From the cell containing the given text, extract its center point as (x, y) coordinate. 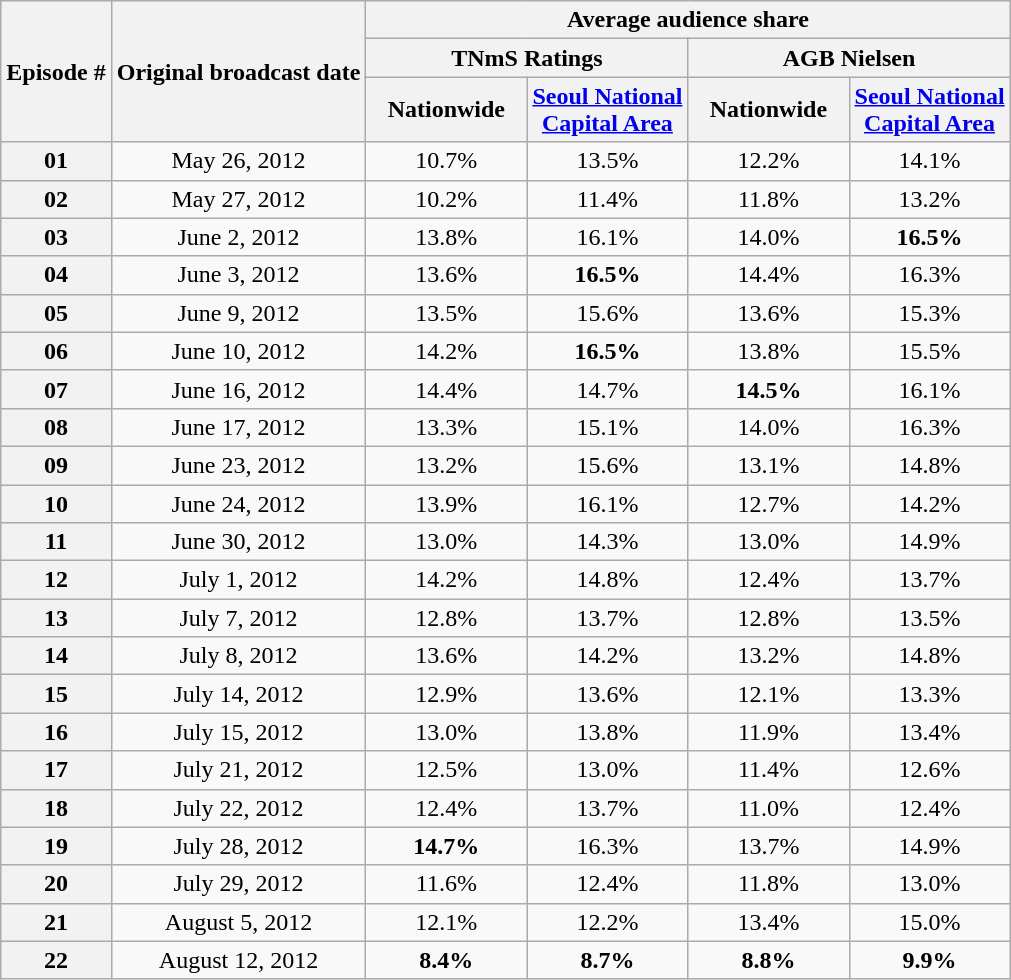
02 (56, 199)
15 (56, 694)
August 5, 2012 (238, 922)
17 (56, 770)
03 (56, 237)
13 (56, 618)
08 (56, 427)
11 (56, 542)
July 21, 2012 (238, 770)
8.4% (446, 960)
Average audience share (688, 20)
13.1% (768, 465)
14.5% (768, 389)
July 29, 2012 (238, 884)
05 (56, 313)
06 (56, 351)
TNmS Ratings (527, 58)
18 (56, 808)
July 1, 2012 (238, 580)
Original broadcast date (238, 72)
11.0% (768, 808)
May 27, 2012 (238, 199)
11.9% (768, 732)
01 (56, 161)
12.7% (768, 503)
July 8, 2012 (238, 656)
June 23, 2012 (238, 465)
15.1% (608, 427)
10 (56, 503)
July 14, 2012 (238, 694)
July 7, 2012 (238, 618)
11.6% (446, 884)
May 26, 2012 (238, 161)
14.1% (930, 161)
9.9% (930, 960)
15.5% (930, 351)
22 (56, 960)
June 17, 2012 (238, 427)
8.7% (608, 960)
12.5% (446, 770)
13.9% (446, 503)
July 22, 2012 (238, 808)
8.8% (768, 960)
15.3% (930, 313)
20 (56, 884)
21 (56, 922)
June 2, 2012 (238, 237)
14.3% (608, 542)
12.6% (930, 770)
June 24, 2012 (238, 503)
16 (56, 732)
10.2% (446, 199)
12 (56, 580)
09 (56, 465)
10.7% (446, 161)
04 (56, 275)
Episode # (56, 72)
07 (56, 389)
June 3, 2012 (238, 275)
June 16, 2012 (238, 389)
AGB Nielsen (849, 58)
August 12, 2012 (238, 960)
June 10, 2012 (238, 351)
June 30, 2012 (238, 542)
July 28, 2012 (238, 846)
July 15, 2012 (238, 732)
15.0% (930, 922)
12.9% (446, 694)
June 9, 2012 (238, 313)
19 (56, 846)
14 (56, 656)
